Pinpoint the cell where the given text exists, returning its [x, y] midpoint coordinate. 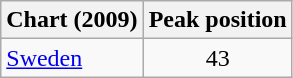
Chart (2009) [72, 20]
Peak position [218, 20]
43 [218, 58]
Sweden [72, 58]
